Locate the cell with the specified text and output its [x, y] center coordinate. 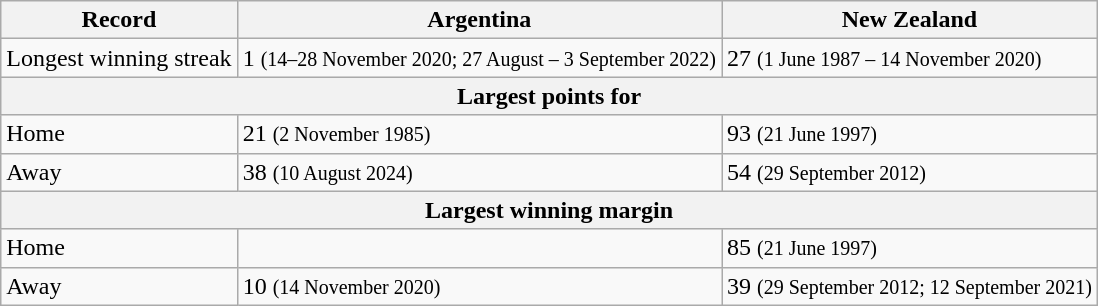
93 (21 June 1997) [910, 134]
Argentina [479, 20]
85 (21 June 1997) [910, 248]
21 (2 November 1985) [479, 134]
Record [119, 20]
54 (29 September 2012) [910, 172]
Longest winning streak [119, 58]
New Zealand [910, 20]
Largest points for [550, 96]
1 (14–28 November 2020; 27 August – 3 September 2022) [479, 58]
38 (10 August 2024) [479, 172]
27 (1 June 1987 – 14 November 2020) [910, 58]
Largest winning margin [550, 210]
10 (14 November 2020) [479, 286]
39 (29 September 2012; 12 September 2021) [910, 286]
